Extract the (X, Y) coordinate from the center of the cell holding the provided text.  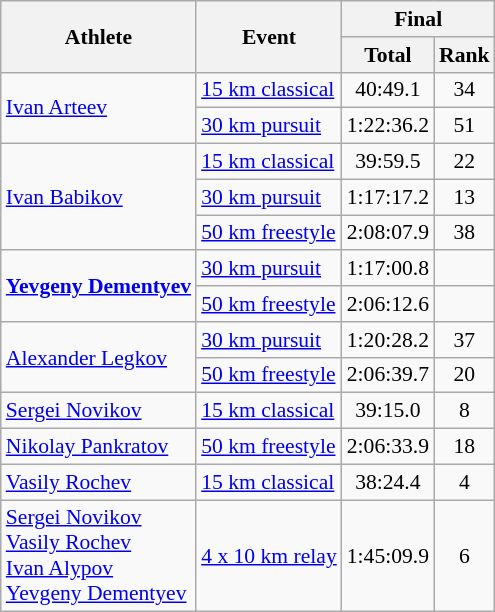
4 (464, 482)
20 (464, 375)
1:17:00.8 (388, 269)
6 (464, 556)
2:06:12.6 (388, 304)
Ivan Arteev (98, 108)
Nikolay Pankratov (98, 447)
1:22:36.2 (388, 126)
4 x 10 km relay (269, 556)
Vasily Rochev (98, 482)
39:59.5 (388, 162)
22 (464, 162)
Rank (464, 55)
Yevgeny Dementyev (98, 286)
34 (464, 90)
Event (269, 36)
1:45:09.9 (388, 556)
Athlete (98, 36)
2:08:07.9 (388, 233)
Total (388, 55)
1:20:28.2 (388, 340)
2:06:39.7 (388, 375)
38:24.4 (388, 482)
Ivan Babikov (98, 198)
8 (464, 411)
Final (418, 19)
Sergei Novikov (98, 411)
1:17:17.2 (388, 197)
2:06:33.9 (388, 447)
51 (464, 126)
40:49.1 (388, 90)
Alexander Legkov (98, 358)
13 (464, 197)
38 (464, 233)
39:15.0 (388, 411)
37 (464, 340)
Sergei NovikovVasily RochevIvan AlypovYevgeny Dementyev (98, 556)
18 (464, 447)
